For the text-containing cell, return its midpoint in (x, y) coordinate format. 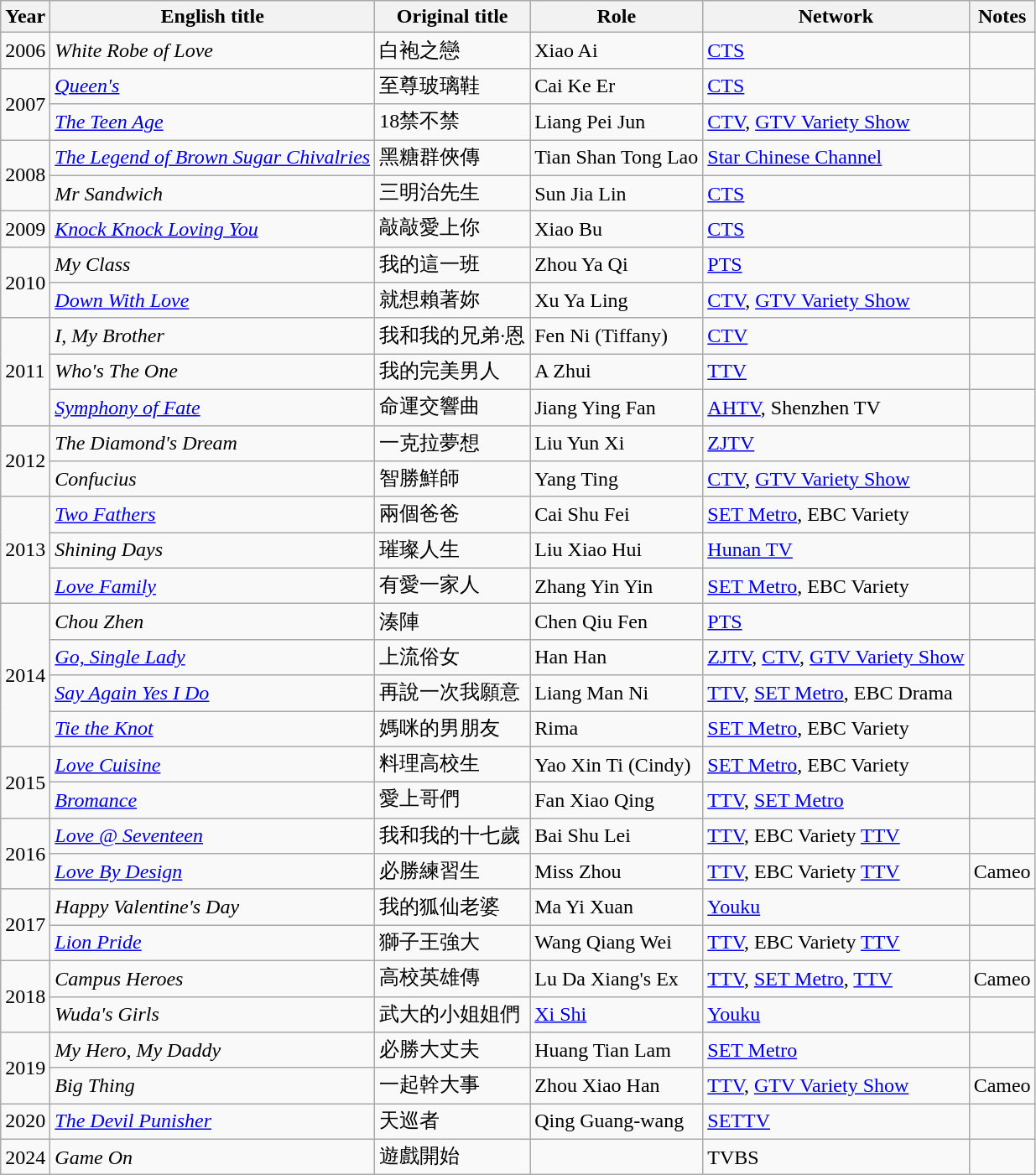
Bromance (213, 800)
我的這一班 (453, 265)
Zhou Xiao Han (617, 1085)
2017 (25, 924)
2008 (25, 174)
愛上哥們 (453, 800)
武大的小姐姐們 (453, 1015)
黑糖群俠傳 (453, 158)
高校英雄傳 (453, 978)
Symphony of Fate (213, 408)
Xi Shi (617, 1015)
2013 (25, 550)
2009 (25, 230)
AHTV, Shenzhen TV (836, 408)
命運交響曲 (453, 408)
English title (213, 17)
上流俗女 (453, 658)
料理高校生 (453, 765)
Year (25, 17)
Notes (1002, 17)
再說一次我願意 (453, 693)
敲敲愛上你 (453, 230)
Zhou Ya Qi (617, 265)
2024 (25, 1157)
天巡者 (453, 1122)
Campus Heroes (213, 978)
2016 (25, 854)
Chen Qiu Fen (617, 622)
Fen Ni (Tiffany) (617, 335)
SET Metro (836, 1050)
2015 (25, 782)
Happy Valentine's Day (213, 907)
TTV, SET Metro (836, 800)
我的完美男人 (453, 372)
The Teen Age (213, 122)
璀璨人生 (453, 550)
2007 (25, 104)
Hunan TV (836, 550)
至尊玻璃鞋 (453, 86)
Go, Single Lady (213, 658)
必勝大丈夫 (453, 1050)
獅子王強大 (453, 943)
Lu Da Xiang's Ex (617, 978)
Ma Yi Xuan (617, 907)
Love By Design (213, 872)
Liu Xiao Hui (617, 550)
Rima (617, 730)
My Hero, My Daddy (213, 1050)
My Class (213, 265)
我和我的兄弟·恩 (453, 335)
2014 (25, 675)
我的狐仙老婆 (453, 907)
Love Family (213, 585)
遊戲開始 (453, 1157)
18禁不禁 (453, 122)
Mr Sandwich (213, 193)
TTV, SET Metro, EBC Drama (836, 693)
The Devil Punisher (213, 1122)
Xu Ya Ling (617, 300)
Xiao Bu (617, 230)
Role (617, 17)
Lion Pride (213, 943)
Two Fathers (213, 515)
TTV, SET Metro, TTV (836, 978)
SETTV (836, 1122)
Xiao Ai (617, 50)
2019 (25, 1068)
Network (836, 17)
Liu Yun Xi (617, 443)
Say Again Yes I Do (213, 693)
Down With Love (213, 300)
Yao Xin Ti (Cindy) (617, 765)
ZJTV, CTV, GTV Variety Show (836, 658)
Jiang Ying Fan (617, 408)
White Robe of Love (213, 50)
I, My Brother (213, 335)
Huang Tian Lam (617, 1050)
媽咪的男朋友 (453, 730)
Chou Zhen (213, 622)
Star Chinese Channel (836, 158)
Who's The One (213, 372)
Han Han (617, 658)
Sun Jia Lin (617, 193)
Love @ Seventeen (213, 835)
兩個爸爸 (453, 515)
Liang Man Ni (617, 693)
Bai Shu Lei (617, 835)
The Diamond's Dream (213, 443)
Queen's (213, 86)
2018 (25, 996)
Tie the Knot (213, 730)
Big Thing (213, 1085)
湊陣 (453, 622)
Original title (453, 17)
Yang Ting (617, 480)
Game On (213, 1157)
Zhang Yin Yin (617, 585)
三明治先生 (453, 193)
有愛一家人 (453, 585)
The Legend of Brown Sugar Chivalries (213, 158)
Fan Xiao Qing (617, 800)
TTV (836, 372)
白袍之戀 (453, 50)
一克拉夢想 (453, 443)
2011 (25, 372)
Confucius (213, 480)
Wang Qiang Wei (617, 943)
A Zhui (617, 372)
ZJTV (836, 443)
Knock Knock Loving You (213, 230)
Cai Ke Er (617, 86)
TTV, GTV Variety Show (836, 1085)
我和我的十七歲 (453, 835)
2010 (25, 282)
必勝練習生 (453, 872)
TVBS (836, 1157)
2006 (25, 50)
一起幹大事 (453, 1085)
Liang Pei Jun (617, 122)
就想賴著妳 (453, 300)
Miss Zhou (617, 872)
Shining Days (213, 550)
2012 (25, 461)
Wuda's Girls (213, 1015)
Qing Guang-wang (617, 1122)
CTV (836, 335)
Cai Shu Fei (617, 515)
2020 (25, 1122)
Love Cuisine (213, 765)
智勝鮮師 (453, 480)
Tian Shan Tong Lao (617, 158)
